Locate the cell with the specified text and output its [X, Y] center coordinate. 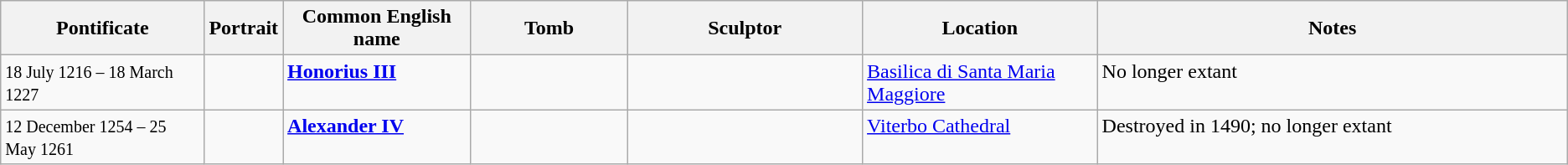
Destroyed in 1490; no longer extant [1332, 137]
Portrait [244, 28]
Viterbo Cathedral [980, 137]
12 December 1254 – 25 May 1261 [102, 137]
Common English name [377, 28]
Alexander IV [377, 137]
Sculptor [745, 28]
Notes [1332, 28]
No longer extant [1332, 82]
Tomb [549, 28]
Location [980, 28]
Basilica di Santa Maria Maggiore [980, 82]
18 July 1216 – 18 March 1227 [102, 82]
Pontificate [102, 28]
Honorius III [377, 82]
